Scan for the cell matching the given text and deliver its [x, y] coordinate at center. 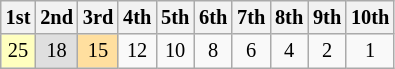
5th [175, 17]
2 [327, 51]
6th [213, 17]
9th [327, 17]
10th [370, 17]
3rd [98, 17]
12 [137, 51]
7th [251, 17]
1 [370, 51]
8 [213, 51]
6 [251, 51]
10 [175, 51]
1st [18, 17]
4th [137, 17]
25 [18, 51]
8th [289, 17]
4 [289, 51]
15 [98, 51]
18 [56, 51]
2nd [56, 17]
